Output the (x, y) coordinate of the center of the cell containing the given text.  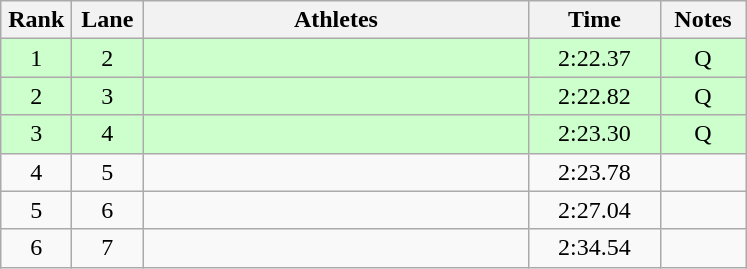
2:34.54 (594, 248)
Time (594, 20)
1 (36, 58)
Rank (36, 20)
2:22.37 (594, 58)
Lane (108, 20)
2:22.82 (594, 96)
2:27.04 (594, 210)
7 (108, 248)
Athletes (336, 20)
Notes (703, 20)
2:23.78 (594, 172)
2:23.30 (594, 134)
